Identify which cell holds the provided text, then report its (X, Y) central coordinate. 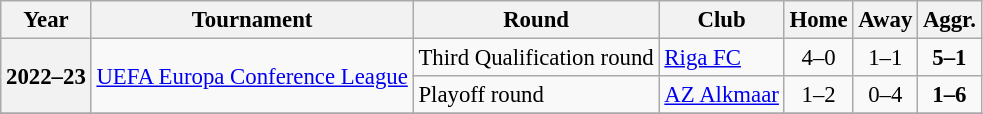
1–6 (950, 95)
4–0 (818, 58)
2022–23 (46, 76)
5–1 (950, 58)
Tournament (252, 20)
Round (536, 20)
Riga FC (722, 58)
1–1 (886, 58)
Club (722, 20)
1–2 (818, 95)
Home (818, 20)
Third Qualification round (536, 58)
Year (46, 20)
Away (886, 20)
AZ Alkmaar (722, 95)
0–4 (886, 95)
Playoff round (536, 95)
UEFA Europa Conference League (252, 76)
Aggr. (950, 20)
